Return the [X, Y] coordinate for the center point of the cell that contains the specified text.  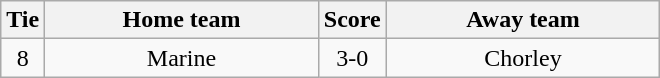
Tie [23, 20]
Home team [182, 20]
8 [23, 58]
3-0 [352, 58]
Away team [523, 20]
Chorley [523, 58]
Score [352, 20]
Marine [182, 58]
